Identify which cell holds the provided text, then report its [X, Y] central coordinate. 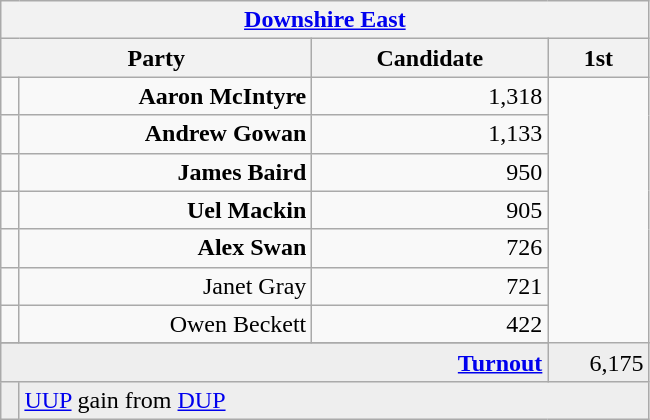
James Baird [166, 172]
Alex Swan [166, 248]
950 [430, 172]
Candidate [430, 58]
721 [430, 286]
1,318 [430, 96]
Owen Beckett [166, 324]
905 [430, 210]
Party [156, 58]
1,133 [430, 134]
1st [598, 58]
UUP gain from DUP [334, 400]
Turnout [274, 362]
726 [430, 248]
Andrew Gowan [166, 134]
Uel Mackin [166, 210]
Downshire East [325, 20]
6,175 [598, 362]
Aaron McIntyre [166, 96]
422 [430, 324]
Janet Gray [166, 286]
